Return (x, y) of the center of cell containing provided text 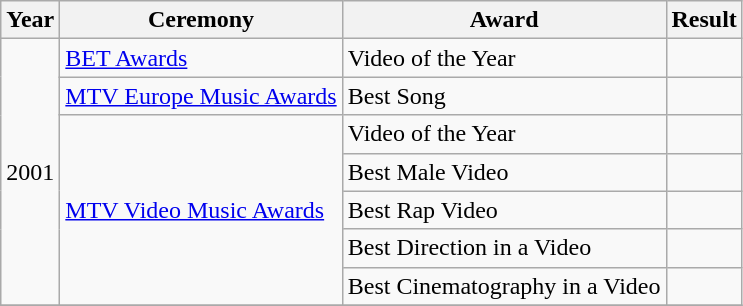
Best Rap Video (504, 210)
Best Cinematography in a Video (504, 286)
Year (30, 20)
BET Awards (201, 58)
Ceremony (201, 20)
2001 (30, 172)
Best Direction in a Video (504, 248)
Best Male Video (504, 172)
MTV Europe Music Awards (201, 96)
MTV Video Music Awards (201, 210)
Result (704, 20)
Best Song (504, 96)
Award (504, 20)
